Provide the [x, y] coordinate of the cell's center where the given text is located.  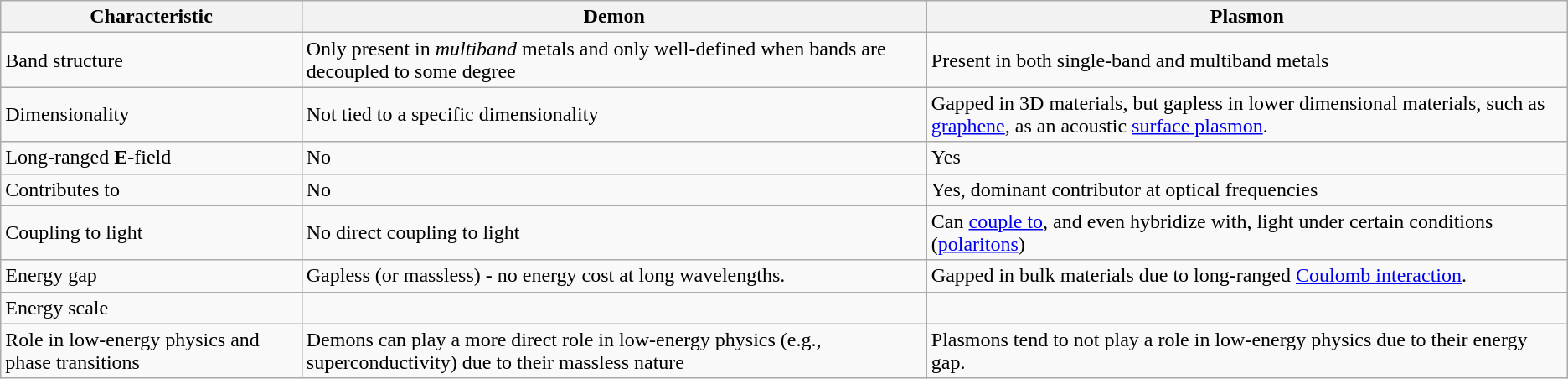
Coupling to light [152, 233]
Role in low-energy physics and phase transitions [152, 350]
Demon [614, 17]
Characteristic [152, 17]
Demons can play a more direct role in low-energy physics (e.g., superconductivity) due to their massless nature [614, 350]
Gapless (or massless) - no energy cost at long wavelengths. [614, 276]
No direct coupling to light [614, 233]
Band structure [152, 60]
Dimensionality [152, 114]
Long-ranged E-field [152, 158]
Energy scale [152, 308]
Only present in multiband metals and only well-defined when bands are decoupled to some degree [614, 60]
Plasmon [1246, 17]
Energy gap [152, 276]
Yes, dominant contributor at optical frequencies [1246, 189]
Plasmons tend to not play a role in low-energy physics due to their energy gap. [1246, 350]
Yes [1246, 158]
Gapped in 3D materials, but gapless in lower dimensional materials, such as graphene, as an acoustic surface plasmon. [1246, 114]
Gapped in bulk materials due to long-ranged Coulomb interaction. [1246, 276]
Present in both single-band and multiband metals [1246, 60]
Not tied to a specific dimensionality [614, 114]
Can couple to, and even hybridize with, light under certain conditions (polaritons) [1246, 233]
Contributes to [152, 189]
